For the text-containing cell, return its midpoint in (X, Y) coordinate format. 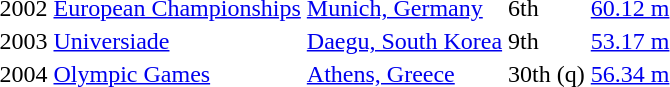
Daegu, South Korea (404, 41)
9th (547, 41)
Universiade (177, 41)
